For the text-containing cell, return its midpoint in [X, Y] coordinate format. 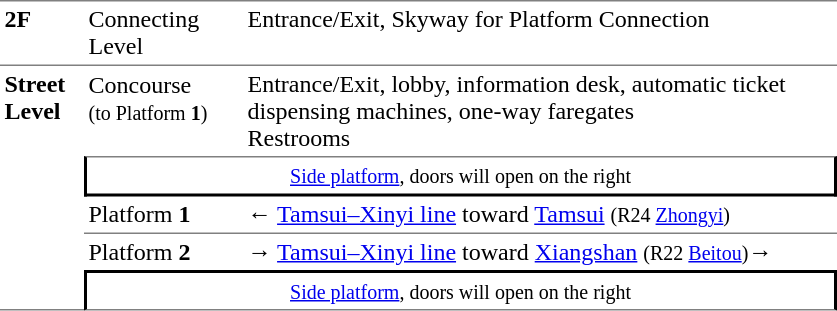
Connecting Level [164, 33]
Entrance/Exit, lobby, information desk, automatic ticket dispensing machines, one-way faregatesRestrooms [540, 111]
Street Level [42, 188]
Concourse (to Platform 1) [164, 111]
Platform 2 [164, 252]
→ Tamsui–Xinyi line toward Xiangshan (R22 Beitou)→ [540, 252]
← Tamsui–Xinyi line toward Tamsui (R24 Zhongyi) [540, 215]
Platform 1 [164, 215]
Entrance/Exit, Skyway for Platform Connection [540, 33]
2F [42, 33]
